For the text-containing cell, return its midpoint in (x, y) coordinate format. 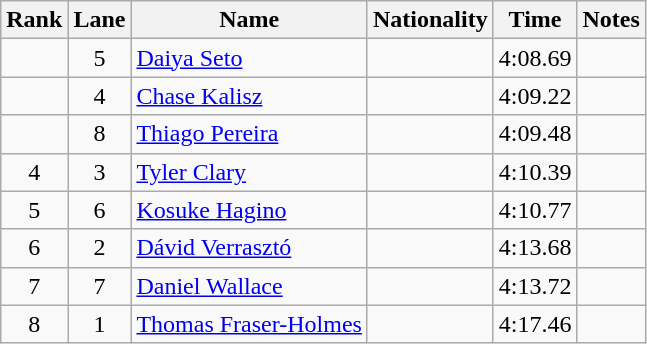
Daniel Wallace (250, 286)
Time (535, 20)
Lane (100, 20)
Nationality (430, 20)
Daiya Seto (250, 58)
Chase Kalisz (250, 96)
Thomas Fraser-Holmes (250, 324)
4:10.77 (535, 210)
3 (100, 172)
Notes (611, 20)
4:09.48 (535, 134)
Rank (34, 20)
Kosuke Hagino (250, 210)
4:09.22 (535, 96)
1 (100, 324)
4:08.69 (535, 58)
Name (250, 20)
4:17.46 (535, 324)
Thiago Pereira (250, 134)
Tyler Clary (250, 172)
Dávid Verrasztó (250, 248)
4:13.68 (535, 248)
2 (100, 248)
4:13.72 (535, 286)
4:10.39 (535, 172)
